Detect which cell encompasses the target text, then output its (X, Y) center coordinate. 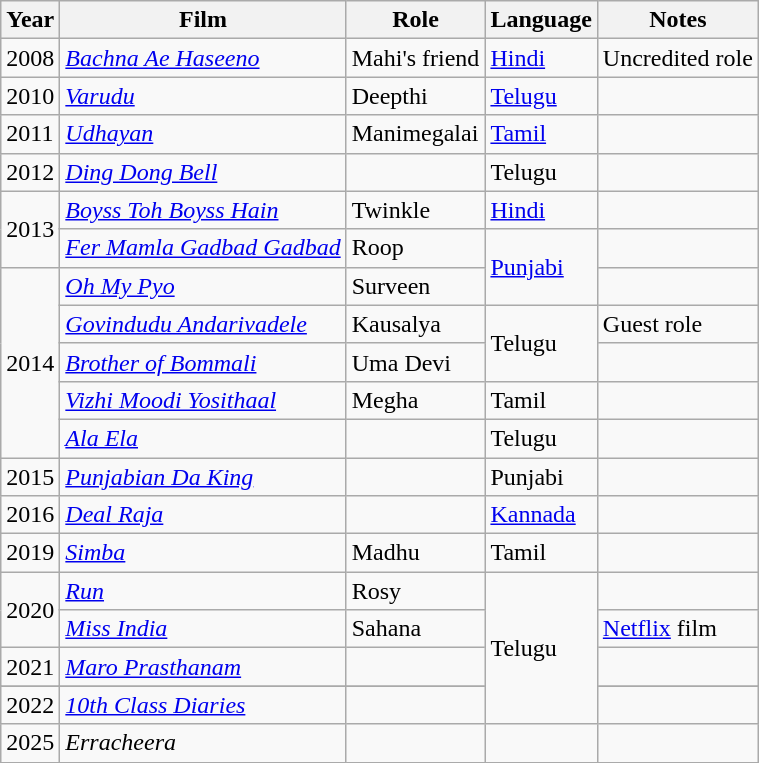
Oh My Pyo (203, 286)
10th Class Diaries (203, 705)
2021 (30, 667)
Maro Prasthanam (203, 667)
Language (541, 20)
Udhayan (203, 134)
2020 (30, 610)
Year (30, 20)
Uma Devi (416, 362)
Run (203, 591)
Madhu (416, 553)
Deepthi (416, 96)
Brother of Bommali (203, 362)
Sahana (416, 629)
Vizhi Moodi Yosithaal (203, 400)
Punjabian Da King (203, 477)
Role (416, 20)
Boyss Toh Boyss Hain (203, 210)
2013 (30, 229)
Megha (416, 400)
2022 (30, 705)
Rosy (416, 591)
Miss India (203, 629)
Ding Dong Bell (203, 172)
2010 (30, 96)
2012 (30, 172)
2016 (30, 515)
Notes (678, 20)
Guest role (678, 324)
Simba (203, 553)
Mahi's friend (416, 58)
Fer Mamla Gadbad Gadbad (203, 248)
Roop (416, 248)
Bachna Ae Haseeno (203, 58)
Erracheera (203, 743)
Film (203, 20)
2008 (30, 58)
Kausalya (416, 324)
2014 (30, 362)
Varudu (203, 96)
2011 (30, 134)
2025 (30, 743)
Ala Ela (203, 438)
Surveen (416, 286)
2019 (30, 553)
Deal Raja (203, 515)
Uncredited role (678, 58)
2015 (30, 477)
Govindudu Andarivadele (203, 324)
Manimegalai (416, 134)
Twinkle (416, 210)
Kannada (541, 515)
Netflix film (678, 629)
